Find where the given text appears and provide that cell's center as (x, y) coordinate. 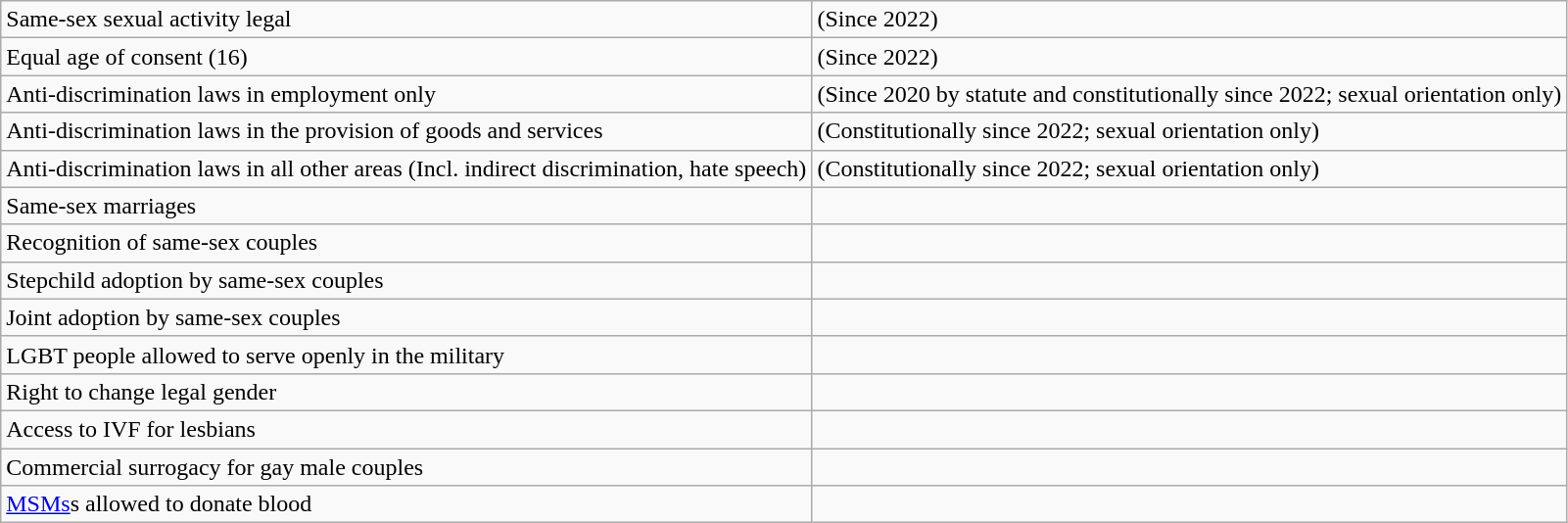
Equal age of consent (16) (406, 57)
Anti-discrimination laws in employment only (406, 94)
Recognition of same-sex couples (406, 243)
Same-sex marriages (406, 206)
MSMss allowed to donate blood (406, 504)
Right to change legal gender (406, 392)
Anti-discrimination laws in all other areas (Incl. indirect discrimination, hate speech) (406, 168)
LGBT people allowed to serve openly in the military (406, 355)
Access to IVF for lesbians (406, 429)
(Since 2020 by statute and constitutionally since 2022; sexual orientation only) (1189, 94)
Joint adoption by same-sex couples (406, 317)
Commercial surrogacy for gay male couples (406, 467)
Anti-discrimination laws in the provision of goods and services (406, 131)
Same-sex sexual activity legal (406, 20)
Stepchild adoption by same-sex couples (406, 280)
